Find where the given text appears and provide that cell's center as [X, Y] coordinate. 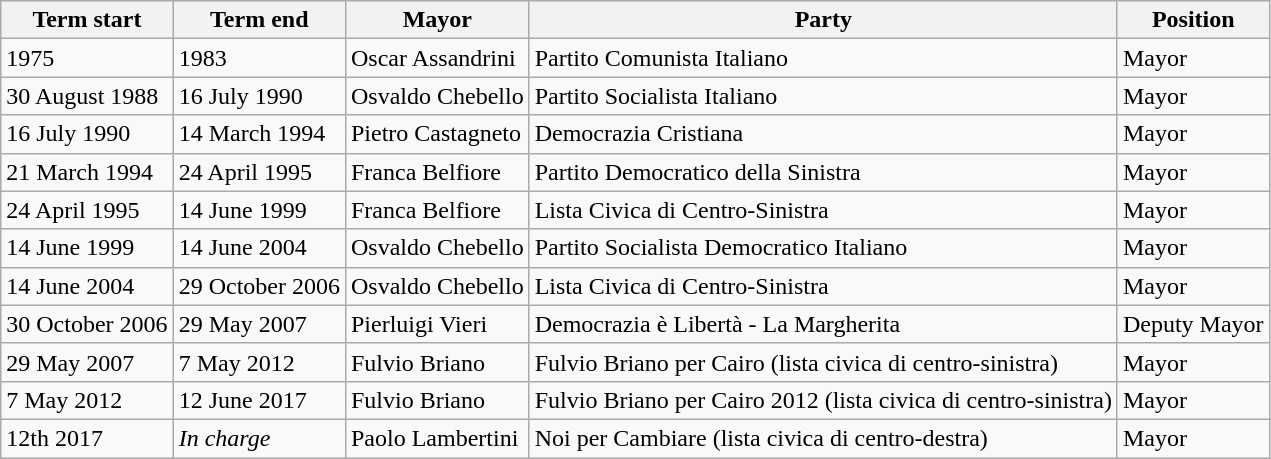
Partito Democratico della Sinistra [823, 172]
Oscar Assandrini [437, 58]
Democrazia Cristiana [823, 134]
Pietro Castagneto [437, 134]
1975 [87, 58]
30 October 2006 [87, 324]
Deputy Mayor [1193, 324]
21 March 1994 [87, 172]
12th 2017 [87, 438]
Position [1193, 20]
Fulvio Briano per Cairo 2012 (lista civica di centro-sinistra) [823, 400]
Partito Socialista Italiano [823, 96]
Partito Comunista Italiano [823, 58]
Paolo Lambertini [437, 438]
29 October 2006 [259, 286]
12 June 2017 [259, 400]
14 March 1994 [259, 134]
Term end [259, 20]
1983 [259, 58]
Term start [87, 20]
Pierluigi Vieri [437, 324]
Noi per Cambiare (lista civica di centro-destra) [823, 438]
Party [823, 20]
Partito Socialista Democratico Italiano [823, 248]
30 August 1988 [87, 96]
Democrazia è Libertà - La Margherita [823, 324]
Fulvio Briano per Cairo (lista civica di centro-sinistra) [823, 362]
In charge [259, 438]
